Locate the cell with the specified text and output its (X, Y) center coordinate. 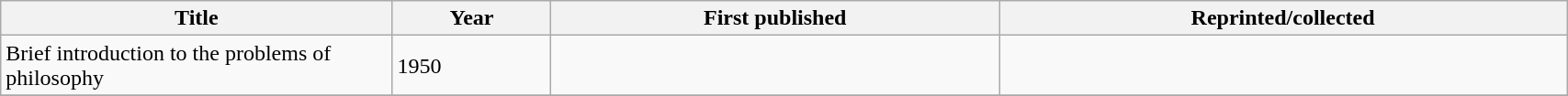
Reprinted/collected (1283, 18)
Brief introduction to the problems of philosophy (197, 66)
Year (472, 18)
First published (775, 18)
Title (197, 18)
1950 (472, 66)
